Extract the (X, Y) coordinate from the center of the cell holding the provided text.  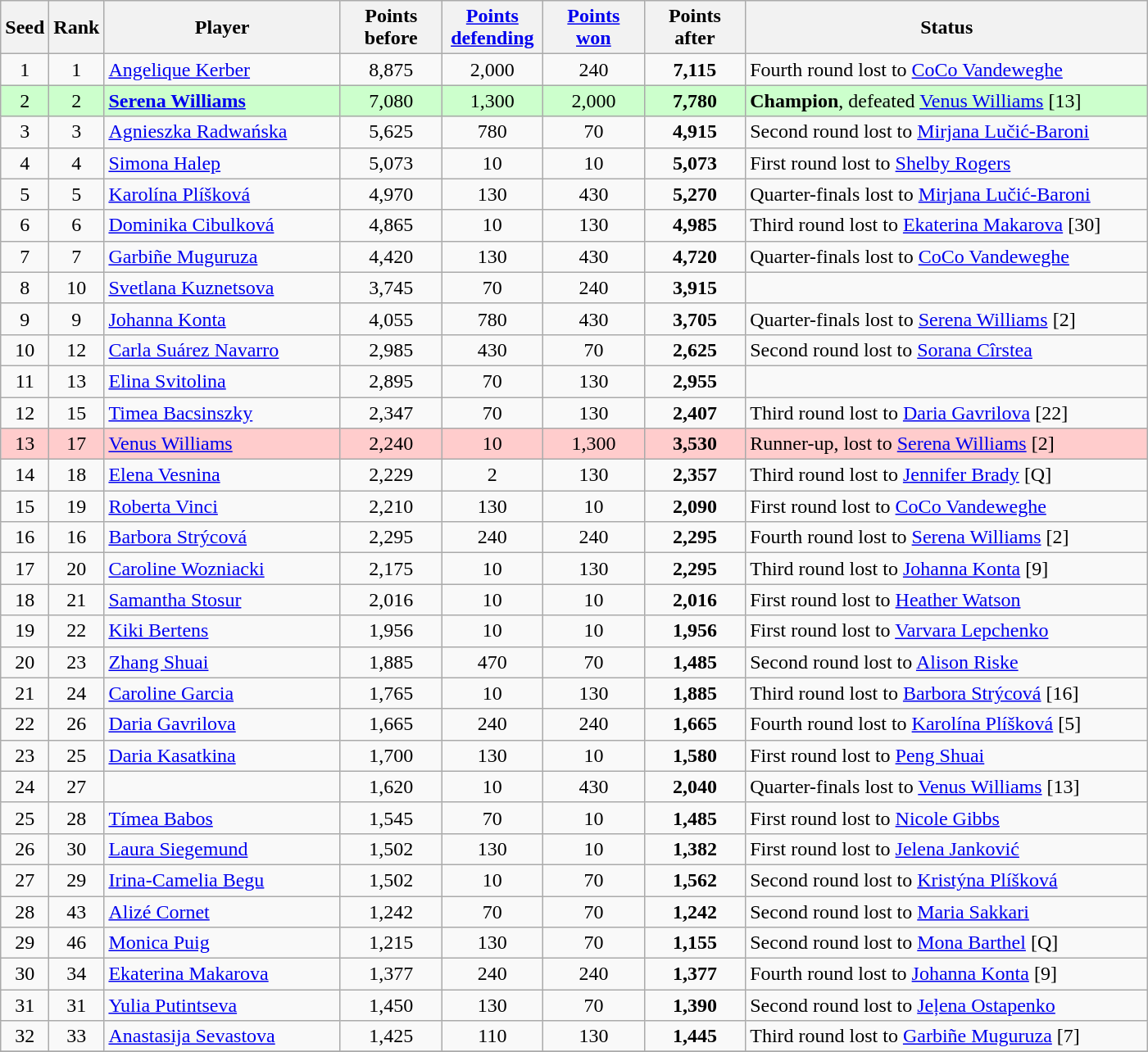
1,562 (695, 880)
Ekaterina Makarova (223, 974)
Zhang Shuai (223, 662)
1,445 (695, 1036)
8,875 (391, 70)
Angelique Kerber (223, 70)
Anastasija Sevastova (223, 1036)
Quarter-finals lost to CoCo Vandeweghe (947, 256)
Svetlana Kuznetsova (223, 288)
Samantha Stosur (223, 600)
Tímea Babos (223, 818)
1,155 (695, 943)
Monica Puig (223, 943)
Rank (77, 28)
First round lost to Jelena Janković (947, 849)
32 (25, 1036)
3,915 (695, 288)
Elina Svitolina (223, 381)
2,229 (391, 475)
Third round lost to Garbiñe Muguruza [7] (947, 1036)
Runner-up, lost to Serena Williams [2] (947, 444)
Second round lost to Sorana Cîrstea (947, 350)
First round lost to Shelby Rogers (947, 163)
Seed (25, 28)
Fourth round lost to CoCo Vandeweghe (947, 70)
Fourth round lost to Karolína Plíšková [5] (947, 724)
1,765 (391, 693)
Dominika Cibulková (223, 225)
2,625 (695, 350)
Karolína Plíšková (223, 194)
1,215 (391, 943)
1,382 (695, 849)
2,210 (391, 506)
Third round lost to Ekaterina Makarova [30] (947, 225)
1,390 (695, 1005)
7,780 (695, 101)
Irina-Camelia Begu (223, 880)
Caroline Wozniacki (223, 569)
Points before (391, 28)
34 (77, 974)
110 (492, 1036)
Johanna Konta (223, 319)
1,580 (695, 755)
Daria Gavrilova (223, 724)
Timea Bacsinszky (223, 412)
4,985 (695, 225)
First round lost to Heather Watson (947, 600)
Second round lost to Alison Riske (947, 662)
Quarter-finals lost to Venus Williams [13] (947, 787)
2,955 (695, 381)
Third round lost to Jennifer Brady [Q] (947, 475)
4,970 (391, 194)
1,450 (391, 1005)
1,545 (391, 818)
4,915 (695, 132)
Second round lost to Mona Barthel [Q] (947, 943)
Third round lost to Johanna Konta [9] (947, 569)
14 (25, 475)
Points after (695, 28)
Quarter-finals lost to Serena Williams [2] (947, 319)
1,700 (391, 755)
5,625 (391, 132)
Champion, defeated Venus Williams [13] (947, 101)
Status (947, 28)
2,040 (695, 787)
Alizé Cornet (223, 912)
46 (77, 943)
2,357 (695, 475)
Simona Halep (223, 163)
Third round lost to Daria Gavrilova [22] (947, 412)
4,865 (391, 225)
470 (492, 662)
Second round lost to Kristýna Plíšková (947, 880)
Fourth round lost to Johanna Konta [9] (947, 974)
Serena Williams (223, 101)
43 (77, 912)
Venus Williams (223, 444)
2,175 (391, 569)
3,745 (391, 288)
2,240 (391, 444)
1,425 (391, 1036)
4,420 (391, 256)
Carla Suárez Navarro (223, 350)
Points defending (492, 28)
3,530 (695, 444)
Player (223, 28)
Quarter-finals lost to Mirjana Lučić-Baroni (947, 194)
First round lost to CoCo Vandeweghe (947, 506)
Kiki Bertens (223, 631)
Laura Siegemund (223, 849)
Yulia Putintseva (223, 1005)
Elena Vesnina (223, 475)
Daria Kasatkina (223, 755)
Caroline Garcia (223, 693)
First round lost to Peng Shuai (947, 755)
11 (25, 381)
7,115 (695, 70)
Garbiñe Muguruza (223, 256)
4,055 (391, 319)
1,620 (391, 787)
8 (25, 288)
2,895 (391, 381)
Second round lost to Maria Sakkari (947, 912)
Third round lost to Barbora Strýcová [16] (947, 693)
Second round lost to Jeļena Ostapenko (947, 1005)
5,270 (695, 194)
2,985 (391, 350)
Points won (594, 28)
7,080 (391, 101)
33 (77, 1036)
Barbora Strýcová (223, 537)
Roberta Vinci (223, 506)
Fourth round lost to Serena Williams [2] (947, 537)
First round lost to Varvara Lepchenko (947, 631)
4,720 (695, 256)
2,090 (695, 506)
3,705 (695, 319)
Agnieszka Radwańska (223, 132)
2,347 (391, 412)
2,407 (695, 412)
First round lost to Nicole Gibbs (947, 818)
Second round lost to Mirjana Lučić-Baroni (947, 132)
